For the text-containing cell, return its midpoint in [x, y] coordinate format. 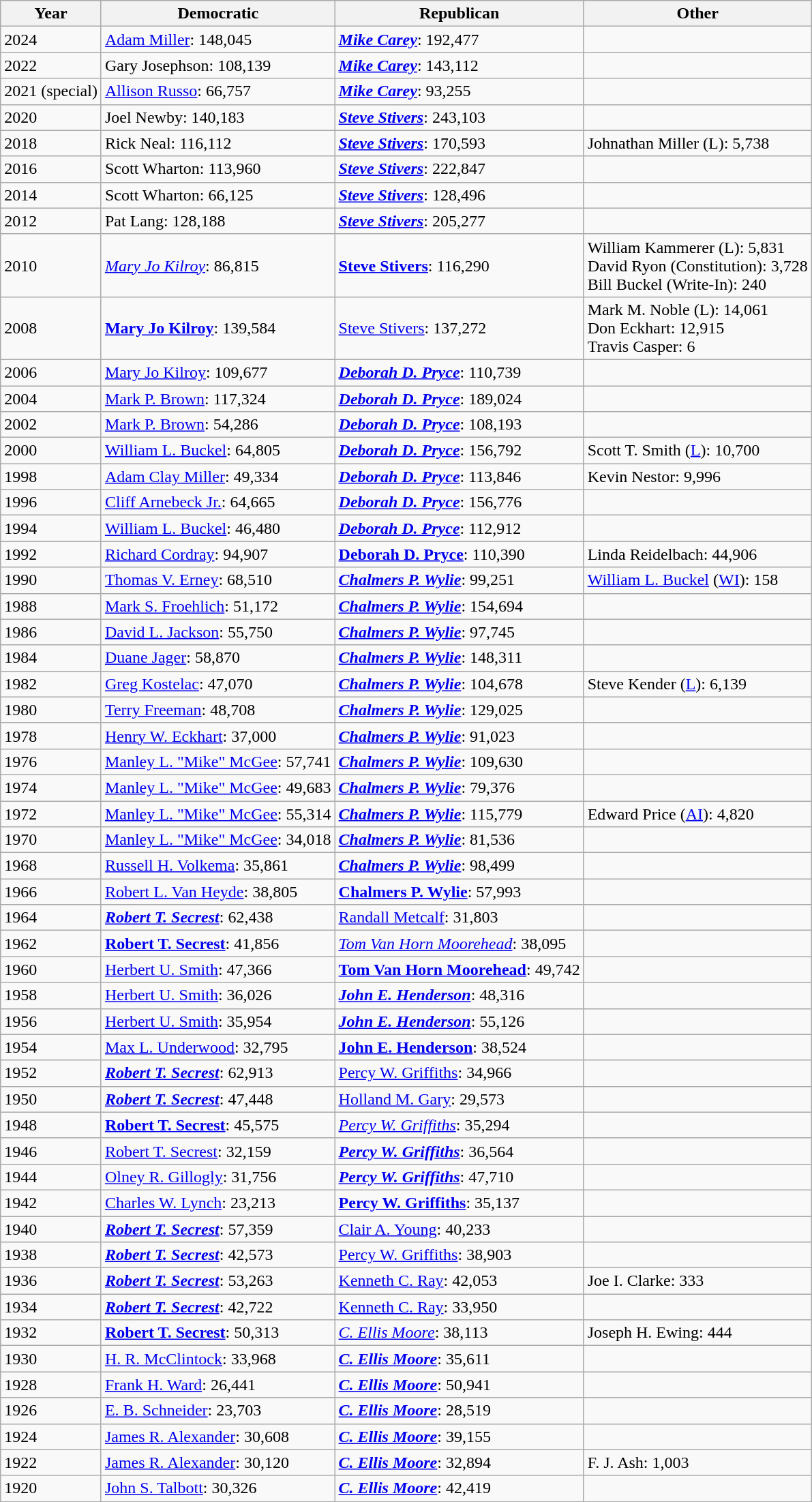
Gary Josephson: 108,139 [218, 65]
Deborah D. Pryce: 189,024 [460, 399]
2012 [51, 221]
1982 [51, 684]
Robert T. Secrest: 45,575 [218, 1125]
Henry W. Eckhart: 37,000 [218, 736]
Chalmers P. Wylie: 98,499 [460, 866]
1994 [51, 528]
James R. Alexander: 30,608 [218, 1437]
2004 [51, 399]
Chalmers P. Wylie: 154,694 [460, 606]
Olney R. Gillogly: 31,756 [218, 1177]
Kenneth C. Ray: 33,950 [460, 1307]
Deborah D. Pryce: 156,792 [460, 451]
James R. Alexander: 30,120 [218, 1462]
1988 [51, 606]
Clair A. Young: 40,233 [460, 1229]
C. Ellis Moore: 35,611 [460, 1359]
Steve Stivers: 170,593 [460, 143]
Robert T. Secrest: 53,263 [218, 1281]
1990 [51, 580]
1928 [51, 1385]
Mike Carey: 143,112 [460, 65]
1950 [51, 1099]
Chalmers P. Wylie: 57,993 [460, 892]
Chalmers P. Wylie: 104,678 [460, 684]
Russell H. Volkema: 35,861 [218, 866]
Chalmers P. Wylie: 115,779 [460, 813]
John E. Henderson: 55,126 [460, 1021]
Deborah D. Pryce: 112,912 [460, 528]
Scott Wharton: 66,125 [218, 195]
John E. Henderson: 38,524 [460, 1047]
Rick Neal: 116,112 [218, 143]
C. Ellis Moore: 38,113 [460, 1333]
Manley L. "Mike" McGee: 55,314 [218, 813]
2022 [51, 65]
Greg Kostelac: 47,070 [218, 684]
1984 [51, 658]
1940 [51, 1229]
Robert T. Secrest: 47,448 [218, 1099]
Mary Jo Kilroy: 109,677 [218, 372]
Robert T. Secrest: 42,722 [218, 1307]
William L. Buckel: 64,805 [218, 451]
2008 [51, 328]
Herbert U. Smith: 36,026 [218, 995]
2014 [51, 195]
Steve Stivers: 128,496 [460, 195]
Joel Newby: 140,183 [218, 117]
Percy W. Griffiths: 35,294 [460, 1125]
Chalmers P. Wylie: 99,251 [460, 580]
1920 [51, 1488]
Steve Kender (L): 6,139 [697, 684]
Mark P. Brown: 117,324 [218, 399]
1978 [51, 736]
2020 [51, 117]
1954 [51, 1047]
Steve Stivers: 243,103 [460, 117]
Chalmers P. Wylie: 79,376 [460, 787]
Tom Van Horn Moorehead: 38,095 [460, 944]
C. Ellis Moore: 39,155 [460, 1437]
E. B. Schneider: 23,703 [218, 1411]
Chalmers P. Wylie: 91,023 [460, 736]
William Kammerer (L): 5,831 David Ryon (Constitution): 3,728 Bill Buckel (Write-In): 240 [697, 265]
2000 [51, 451]
Deborah D. Pryce: 110,739 [460, 372]
1944 [51, 1177]
Scott T. Smith (L): 10,700 [697, 451]
2016 [51, 169]
1934 [51, 1307]
1962 [51, 944]
Robert T. Secrest: 41,856 [218, 944]
Mark M. Noble (L): 14,061 Don Eckhart: 12,915 Travis Casper: 6 [697, 328]
1980 [51, 710]
Edward Price (AI): 4,820 [697, 813]
Steve Stivers: 222,847 [460, 169]
Charles W. Lynch: 23,213 [218, 1203]
Chalmers P. Wylie: 129,025 [460, 710]
Duane Jager: 58,870 [218, 658]
1938 [51, 1255]
1964 [51, 918]
Percy W. Griffiths: 47,710 [460, 1177]
2024 [51, 40]
1974 [51, 787]
Chalmers P. Wylie: 109,630 [460, 762]
William L. Buckel: 46,480 [218, 528]
1998 [51, 477]
Tom Van Horn Moorehead: 49,742 [460, 970]
Steve Stivers: 137,272 [460, 328]
1924 [51, 1437]
Linda Reidelbach: 44,906 [697, 554]
Robert T. Secrest: 62,438 [218, 918]
1972 [51, 813]
Robert T. Secrest: 57,359 [218, 1229]
Frank H. Ward: 26,441 [218, 1385]
Robert T. Secrest: 42,573 [218, 1255]
C. Ellis Moore: 42,419 [460, 1488]
1992 [51, 554]
2018 [51, 143]
John S. Talbott: 30,326 [218, 1488]
Steve Stivers: 205,277 [460, 221]
Manley L. "Mike" McGee: 57,741 [218, 762]
John E. Henderson: 48,316 [460, 995]
Mary Jo Kilroy: 139,584 [218, 328]
1932 [51, 1333]
C. Ellis Moore: 28,519 [460, 1411]
C. Ellis Moore: 50,941 [460, 1385]
C. Ellis Moore: 32,894 [460, 1462]
Joseph H. Ewing: 444 [697, 1333]
1996 [51, 502]
Mary Jo Kilroy: 86,815 [218, 265]
Richard Cordray: 94,907 [218, 554]
Chalmers P. Wylie: 81,536 [460, 840]
1970 [51, 840]
Deborah D. Pryce: 108,193 [460, 425]
Republican [460, 14]
1930 [51, 1359]
Herbert U. Smith: 35,954 [218, 1021]
1968 [51, 866]
1926 [51, 1411]
1948 [51, 1125]
Herbert U. Smith: 47,366 [218, 970]
1952 [51, 1073]
Cliff Arnebeck Jr.: 64,665 [218, 502]
Robert T. Secrest: 32,159 [218, 1151]
Percy W. Griffiths: 38,903 [460, 1255]
Deborah D. Pryce: 113,846 [460, 477]
Mike Carey: 192,477 [460, 40]
Holland M. Gary: 29,573 [460, 1099]
Robert T. Secrest: 62,913 [218, 1073]
Chalmers P. Wylie: 148,311 [460, 658]
2021 (special) [51, 91]
Deborah D. Pryce: 156,776 [460, 502]
Manley L. "Mike" McGee: 34,018 [218, 840]
Mark S. Froehlich: 51,172 [218, 606]
Kevin Nestor: 9,996 [697, 477]
Scott Wharton: 113,960 [218, 169]
1942 [51, 1203]
Johnathan Miller (L): 5,738 [697, 143]
1958 [51, 995]
1976 [51, 762]
Thomas V. Erney: 68,510 [218, 580]
David L. Jackson: 55,750 [218, 632]
1966 [51, 892]
1986 [51, 632]
Democratic [218, 14]
Terry Freeman: 48,708 [218, 710]
2010 [51, 265]
Adam Clay Miller: 49,334 [218, 477]
H. R. McClintock: 33,968 [218, 1359]
1946 [51, 1151]
Joe I. Clarke: 333 [697, 1281]
Max L. Underwood: 32,795 [218, 1047]
Randall Metcalf: 31,803 [460, 918]
F. J. Ash: 1,003 [697, 1462]
Manley L. "Mike" McGee: 49,683 [218, 787]
Kenneth C. Ray: 42,053 [460, 1281]
Year [51, 14]
Robert T. Secrest: 50,313 [218, 1333]
Pat Lang: 128,188 [218, 221]
2002 [51, 425]
1956 [51, 1021]
1960 [51, 970]
Steve Stivers: 116,290 [460, 265]
William L. Buckel (WI): 158 [697, 580]
Mark P. Brown: 54,286 [218, 425]
Percy W. Griffiths: 34,966 [460, 1073]
Percy W. Griffiths: 36,564 [460, 1151]
2006 [51, 372]
1922 [51, 1462]
Other [697, 14]
Percy W. Griffiths: 35,137 [460, 1203]
Allison Russo: 66,757 [218, 91]
Robert L. Van Heyde: 38,805 [218, 892]
Chalmers P. Wylie: 97,745 [460, 632]
Mike Carey: 93,255 [460, 91]
1936 [51, 1281]
Adam Miller: 148,045 [218, 40]
Deborah D. Pryce: 110,390 [460, 554]
